Identify which cell holds the provided text, then report its (x, y) central coordinate. 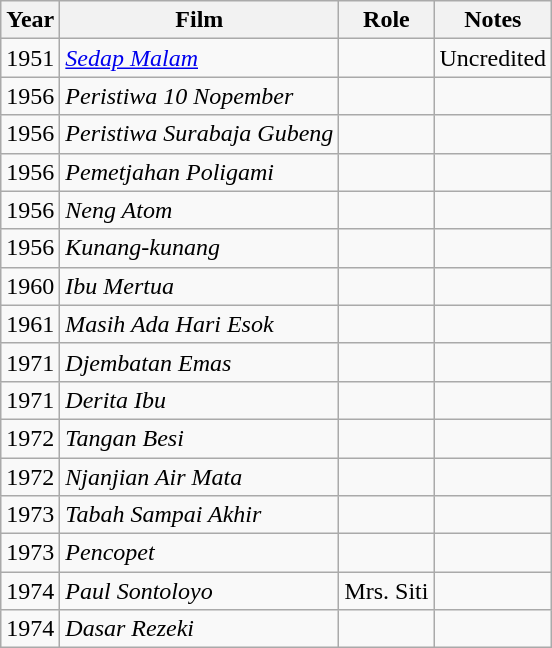
Derita Ibu (200, 400)
Tabah Sampai Akhir (200, 515)
Pencopet (200, 553)
Dasar Rezeki (200, 629)
Tangan Besi (200, 438)
Film (200, 20)
Kunang-kunang (200, 248)
Neng Atom (200, 210)
Peristiwa 10 Nopember (200, 96)
Njanjian Air Mata (200, 477)
Sedap Malam (200, 58)
Role (386, 20)
Mrs. Siti (386, 591)
1961 (30, 324)
Djembatan Emas (200, 362)
Notes (493, 20)
Masih Ada Hari Esok (200, 324)
Uncredited (493, 58)
1960 (30, 286)
Year (30, 20)
1951 (30, 58)
Peristiwa Surabaja Gubeng (200, 134)
Paul Sontoloyo (200, 591)
Pemetjahan Poligami (200, 172)
Ibu Mertua (200, 286)
